Output the (x, y) coordinate of the center of the cell containing the given text.  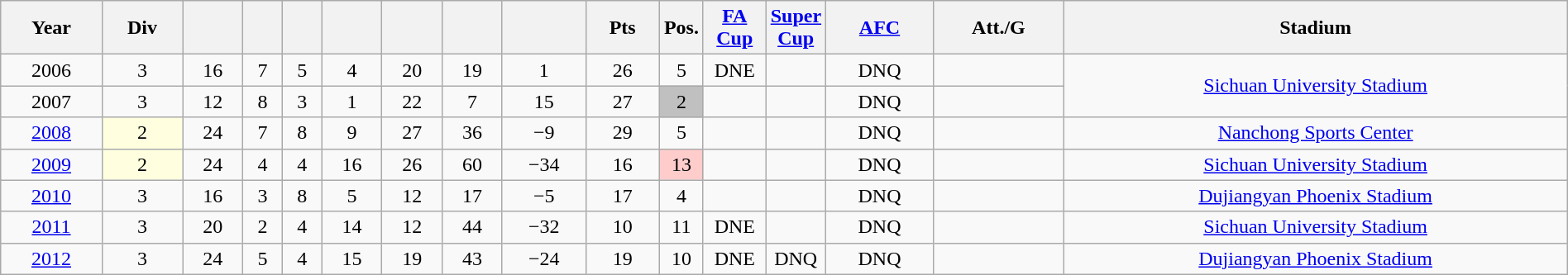
Stadium (1315, 28)
2010 (51, 196)
Div (142, 28)
43 (473, 258)
2008 (51, 133)
2011 (51, 227)
13 (681, 164)
22 (412, 102)
2009 (51, 164)
−9 (544, 133)
44 (473, 227)
−34 (544, 164)
Super Cup (796, 28)
2006 (51, 70)
AFC (880, 28)
Att./G (999, 28)
11 (681, 227)
−5 (544, 196)
FA Cup (734, 28)
Nanchong Sports Center (1315, 133)
Pts (622, 28)
29 (622, 133)
2012 (51, 258)
9 (352, 133)
−24 (544, 258)
Pos. (681, 28)
2007 (51, 102)
60 (473, 164)
−32 (544, 227)
14 (352, 227)
36 (473, 133)
Year (51, 28)
